From the cell containing the given text, extract its center point as [x, y] coordinate. 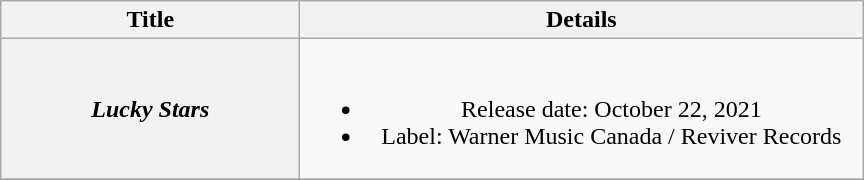
Title [150, 20]
Details [582, 20]
Lucky Stars [150, 109]
Release date: October 22, 2021Label: Warner Music Canada / Reviver Records [582, 109]
